Identify which cell holds the provided text, then report its (x, y) central coordinate. 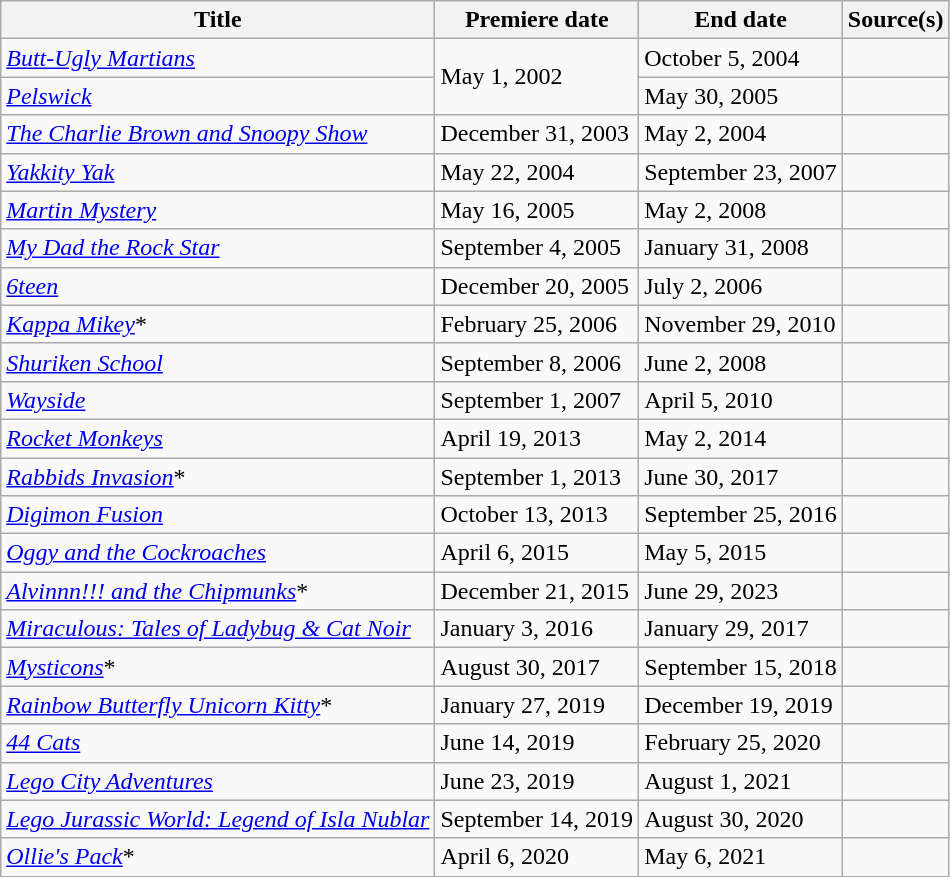
September 4, 2005 (537, 248)
February 25, 2006 (537, 324)
May 16, 2005 (537, 210)
End date (741, 20)
December 21, 2015 (537, 591)
Ollie's Pack* (218, 857)
Pelswick (218, 96)
June 23, 2019 (537, 781)
April 19, 2013 (537, 438)
Title (218, 20)
October 5, 2004 (741, 58)
June 30, 2017 (741, 477)
Source(s) (896, 20)
April 6, 2020 (537, 857)
August 30, 2017 (537, 667)
May 30, 2005 (741, 96)
September 14, 2019 (537, 819)
September 1, 2007 (537, 400)
Oggy and the Cockroaches (218, 553)
The Charlie Brown and Snoopy Show (218, 134)
May 22, 2004 (537, 172)
Martin Mystery (218, 210)
February 25, 2020 (741, 743)
August 1, 2021 (741, 781)
April 6, 2015 (537, 553)
November 29, 2010 (741, 324)
Rocket Monkeys (218, 438)
May 2, 2008 (741, 210)
May 2, 2014 (741, 438)
January 29, 2017 (741, 629)
September 8, 2006 (537, 362)
June 14, 2019 (537, 743)
Alvinnn!!! and the Chipmunks* (218, 591)
Mysticons* (218, 667)
December 31, 2003 (537, 134)
Lego City Adventures (218, 781)
December 20, 2005 (537, 286)
My Dad the Rock Star (218, 248)
Premiere date (537, 20)
January 3, 2016 (537, 629)
May 2, 2004 (741, 134)
June 29, 2023 (741, 591)
May 6, 2021 (741, 857)
Wayside (218, 400)
September 23, 2007 (741, 172)
Rabbids Invasion* (218, 477)
January 27, 2019 (537, 705)
September 15, 2018 (741, 667)
Butt-Ugly Martians (218, 58)
May 1, 2002 (537, 77)
Kappa Mikey* (218, 324)
January 31, 2008 (741, 248)
April 5, 2010 (741, 400)
Rainbow Butterfly Unicorn Kitty* (218, 705)
July 2, 2006 (741, 286)
October 13, 2013 (537, 515)
Miraculous: Tales of Ladybug & Cat Noir (218, 629)
Yakkity Yak (218, 172)
Shuriken School (218, 362)
May 5, 2015 (741, 553)
6teen (218, 286)
September 1, 2013 (537, 477)
August 30, 2020 (741, 819)
Lego Jurassic World: Legend of Isla Nublar (218, 819)
December 19, 2019 (741, 705)
Digimon Fusion (218, 515)
September 25, 2016 (741, 515)
June 2, 2008 (741, 362)
44 Cats (218, 743)
